Return [x, y] of the center of cell containing provided text 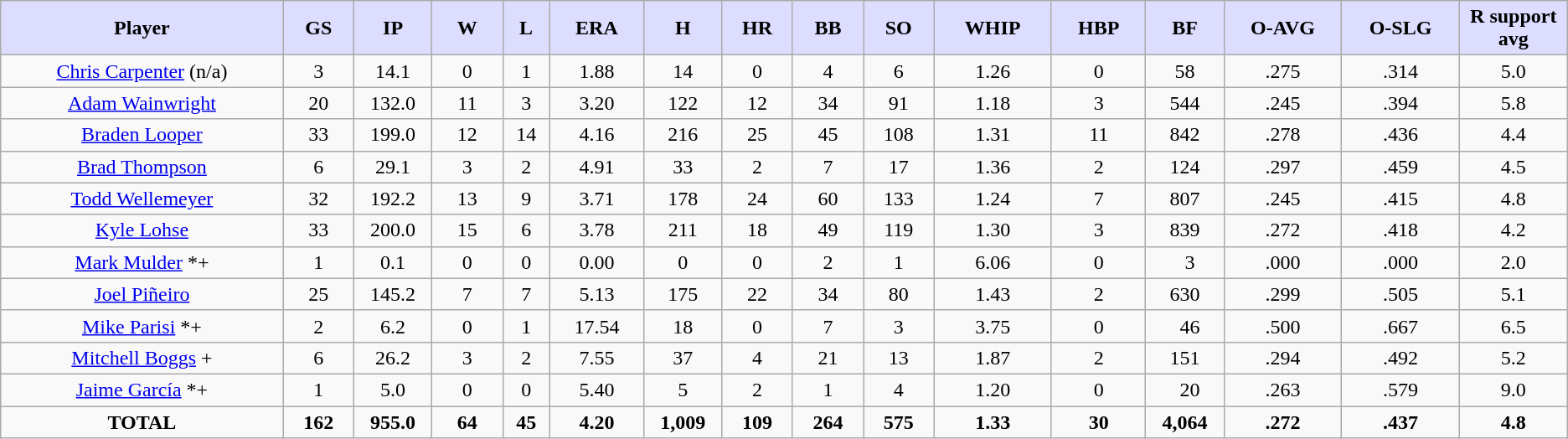
630 [1184, 294]
842 [1184, 135]
Adam Wainwright [142, 103]
544 [1184, 103]
24 [757, 199]
Mark Mulder *+ [142, 262]
.394 [1400, 103]
58 [1184, 71]
132.0 [392, 103]
30 [1098, 421]
1.36 [993, 167]
.278 [1283, 135]
1.26 [993, 71]
HR [757, 28]
ERA [596, 28]
151 [1184, 358]
Mitchell Boggs + [142, 358]
BF [1184, 28]
.579 [1400, 390]
46 [1184, 326]
0.00 [596, 262]
264 [828, 421]
4.2 [1513, 230]
9 [526, 199]
1.24 [993, 199]
5.40 [596, 390]
5 [683, 390]
29.1 [392, 167]
108 [899, 135]
SO [899, 28]
4,064 [1184, 421]
119 [899, 230]
4.20 [596, 421]
200.0 [392, 230]
5.13 [596, 294]
L [526, 28]
0.1 [392, 262]
133 [899, 199]
1.43 [993, 294]
.505 [1400, 294]
W [467, 28]
O-AVG [1283, 28]
1,009 [683, 421]
.667 [1400, 326]
H [683, 28]
1.31 [993, 135]
Jaime García *+ [142, 390]
1.20 [993, 390]
GS [318, 28]
162 [318, 421]
Kyle Lohse [142, 230]
1.30 [993, 230]
109 [757, 421]
O-SLG [1400, 28]
9.0 [1513, 390]
4.16 [596, 135]
IP [392, 28]
5.2 [1513, 358]
Braden Looper [142, 135]
1.18 [993, 103]
6.06 [993, 262]
.459 [1400, 167]
124 [1184, 167]
Chris Carpenter (n/a) [142, 71]
2.0 [1513, 262]
.437 [1400, 421]
.275 [1283, 71]
3.78 [596, 230]
.492 [1400, 358]
.263 [1283, 390]
199.0 [392, 135]
HBP [1098, 28]
15 [467, 230]
21 [828, 358]
211 [683, 230]
.299 [1283, 294]
5.8 [1513, 103]
.415 [1400, 199]
1.88 [596, 71]
WHIP [993, 28]
.500 [1283, 326]
80 [899, 294]
14.1 [392, 71]
955.0 [392, 421]
BB [828, 28]
3.75 [993, 326]
91 [899, 103]
.294 [1283, 358]
6.2 [392, 326]
22 [757, 294]
4.91 [596, 167]
1.87 [993, 358]
175 [683, 294]
17.54 [596, 326]
26.2 [392, 358]
7.55 [596, 358]
122 [683, 103]
216 [683, 135]
17 [899, 167]
575 [899, 421]
TOTAL [142, 421]
49 [828, 230]
Joel Piñeiro [142, 294]
4.4 [1513, 135]
60 [828, 199]
807 [1184, 199]
178 [683, 199]
3.20 [596, 103]
5.1 [1513, 294]
Player [142, 28]
3.71 [596, 199]
839 [1184, 230]
1.33 [993, 421]
.436 [1400, 135]
145.2 [392, 294]
32 [318, 199]
Mike Parisi *+ [142, 326]
Brad Thompson [142, 167]
192.2 [392, 199]
.314 [1400, 71]
4.5 [1513, 167]
.297 [1283, 167]
Todd Wellemeyer [142, 199]
6.5 [1513, 326]
37 [683, 358]
64 [467, 421]
.418 [1400, 230]
R support avg [1513, 28]
